Identify which cell holds the provided text, then report its [x, y] central coordinate. 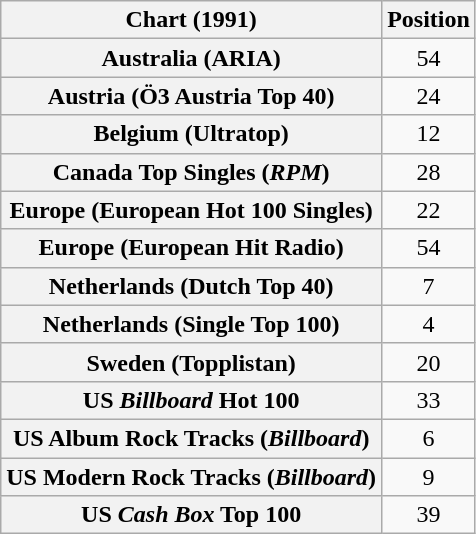
Sweden (Topplistan) [192, 362]
US Billboard Hot 100 [192, 400]
9 [429, 477]
20 [429, 362]
US Album Rock Tracks (Billboard) [192, 438]
Position [429, 20]
US Modern Rock Tracks (Billboard) [192, 477]
Canada Top Singles (RPM) [192, 172]
4 [429, 324]
Europe (European Hit Radio) [192, 248]
7 [429, 286]
39 [429, 515]
Belgium (Ultratop) [192, 134]
Austria (Ö3 Austria Top 40) [192, 96]
24 [429, 96]
Australia (ARIA) [192, 58]
Chart (1991) [192, 20]
Europe (European Hot 100 Singles) [192, 210]
Netherlands (Dutch Top 40) [192, 286]
US Cash Box Top 100 [192, 515]
6 [429, 438]
12 [429, 134]
22 [429, 210]
Netherlands (Single Top 100) [192, 324]
28 [429, 172]
33 [429, 400]
